Provide the (X, Y) coordinate of the cell's center where the given text is located.  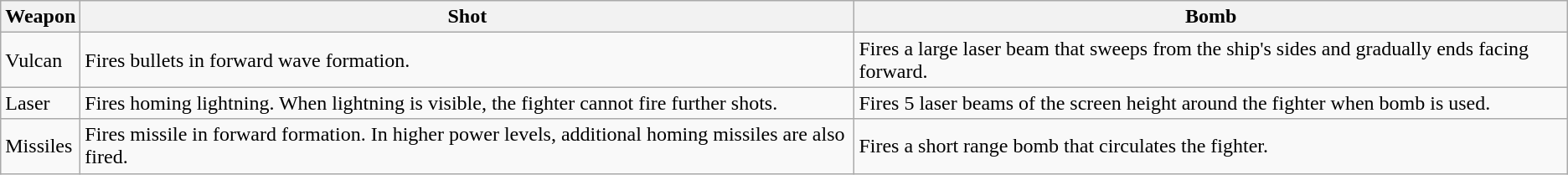
Fires homing lightning. When lightning is visible, the fighter cannot fire further shots. (467, 103)
Fires bullets in forward wave formation. (467, 60)
Fires 5 laser beams of the screen height around the fighter when bomb is used. (1211, 103)
Fires a short range bomb that circulates the fighter. (1211, 146)
Laser (40, 103)
Fires missile in forward formation. In higher power levels, additional homing missiles are also fired. (467, 146)
Weapon (40, 17)
Fires a large laser beam that sweeps from the ship's sides and gradually ends facing forward. (1211, 60)
Missiles (40, 146)
Bomb (1211, 17)
Vulcan (40, 60)
Shot (467, 17)
